Scan for the cell matching the given text and deliver its [X, Y] coordinate at center. 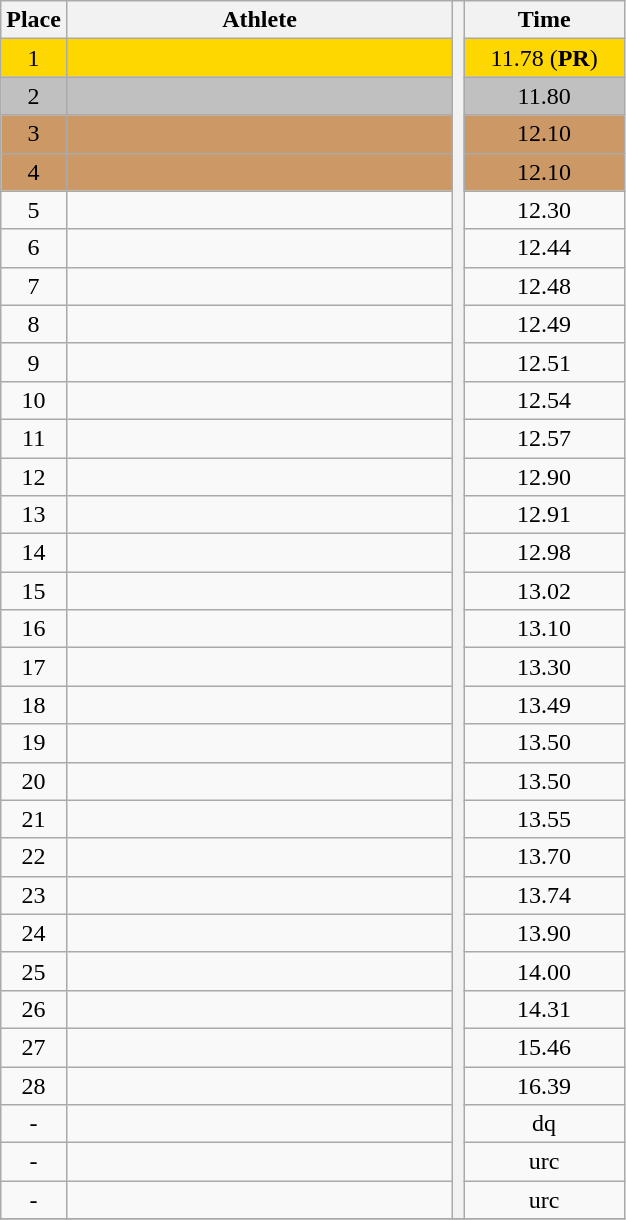
Athlete [259, 20]
27 [34, 1047]
14.00 [544, 971]
12.90 [544, 477]
12.54 [544, 400]
13.90 [544, 933]
16.39 [544, 1085]
Time [544, 20]
dq [544, 1124]
12.30 [544, 210]
13.70 [544, 857]
22 [34, 857]
14 [34, 553]
26 [34, 1009]
20 [34, 781]
13.30 [544, 667]
4 [34, 172]
5 [34, 210]
11 [34, 438]
23 [34, 895]
10 [34, 400]
12 [34, 477]
13.02 [544, 591]
15.46 [544, 1047]
13.74 [544, 895]
11.80 [544, 96]
13.10 [544, 629]
24 [34, 933]
18 [34, 705]
12.98 [544, 553]
2 [34, 96]
12.51 [544, 362]
12.91 [544, 515]
9 [34, 362]
3 [34, 134]
13.55 [544, 819]
8 [34, 324]
25 [34, 971]
14.31 [544, 1009]
21 [34, 819]
12.49 [544, 324]
19 [34, 743]
13 [34, 515]
17 [34, 667]
12.44 [544, 248]
13.49 [544, 705]
7 [34, 286]
1 [34, 58]
16 [34, 629]
28 [34, 1085]
6 [34, 248]
Place [34, 20]
11.78 (PR) [544, 58]
15 [34, 591]
12.48 [544, 286]
12.57 [544, 438]
